Pinpoint the cell where the given text exists, returning its [x, y] midpoint coordinate. 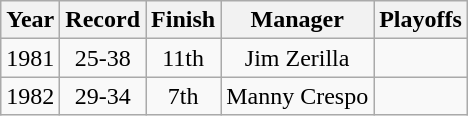
Finish [184, 20]
25-38 [103, 58]
Manager [298, 20]
29-34 [103, 96]
Playoffs [421, 20]
Record [103, 20]
1981 [30, 58]
1982 [30, 96]
7th [184, 96]
Jim Zerilla [298, 58]
Manny Crespo [298, 96]
11th [184, 58]
Year [30, 20]
